Identify which cell holds the provided text, then report its (x, y) central coordinate. 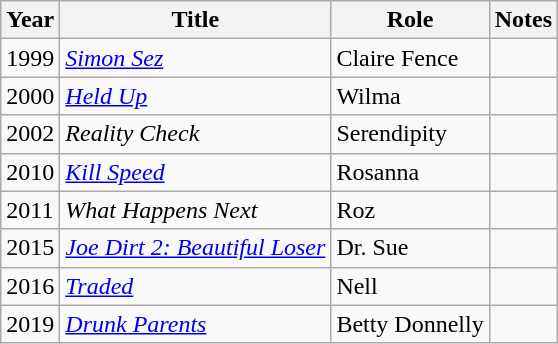
Rosanna (410, 172)
2000 (30, 96)
Simon Sez (196, 58)
Notes (523, 20)
Title (196, 20)
Year (30, 20)
Reality Check (196, 134)
Kill Speed (196, 172)
Claire Fence (410, 58)
Dr. Sue (410, 248)
Traded (196, 286)
Held Up (196, 96)
What Happens Next (196, 210)
2019 (30, 324)
2011 (30, 210)
Wilma (410, 96)
Betty Donnelly (410, 324)
2015 (30, 248)
2016 (30, 286)
Serendipity (410, 134)
Roz (410, 210)
Drunk Parents (196, 324)
1999 (30, 58)
2002 (30, 134)
Role (410, 20)
2010 (30, 172)
Joe Dirt 2: Beautiful Loser (196, 248)
Nell (410, 286)
